Locate the cell with the specified text and output its [x, y] center coordinate. 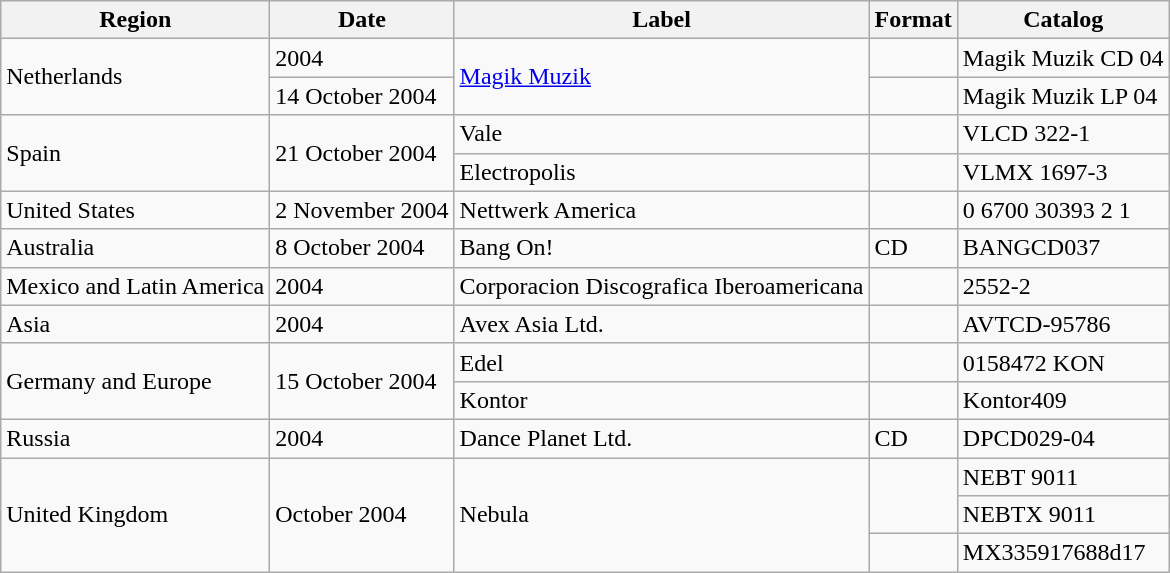
Magik Muzik [662, 77]
14 October 2004 [362, 96]
VLMX 1697-3 [1063, 172]
NEBTX 9011 [1063, 515]
2552-2 [1063, 286]
Netherlands [136, 77]
Asia [136, 324]
21 October 2004 [362, 153]
Dance Planet Ltd. [662, 438]
Electropolis [662, 172]
Format [913, 20]
VLCD 322-1 [1063, 134]
8 October 2004 [362, 248]
Spain [136, 153]
Corporacion Discografica Iberoamericana [662, 286]
October 2004 [362, 515]
Catalog [1063, 20]
Germany and Europe [136, 381]
Magik Muzik CD 04 [1063, 58]
Edel [662, 362]
Label [662, 20]
Mexico and Latin America [136, 286]
DPCD029-04 [1063, 438]
United States [136, 210]
Bang On! [662, 248]
Russia [136, 438]
BANGCD037 [1063, 248]
United Kingdom [136, 515]
AVTCD-95786 [1063, 324]
Nettwerk America [662, 210]
MX335917688d17 [1063, 553]
Region [136, 20]
0 6700 30393 2 1 [1063, 210]
Australia [136, 248]
Avex Asia Ltd. [662, 324]
Vale [662, 134]
Kontor409 [1063, 400]
Date [362, 20]
15 October 2004 [362, 381]
Kontor [662, 400]
NEBT 9011 [1063, 477]
2 November 2004 [362, 210]
Nebula [662, 515]
Magik Muzik LP 04 [1063, 96]
0158472 KON [1063, 362]
